Pinpoint the cell where the given text exists, returning its (x, y) midpoint coordinate. 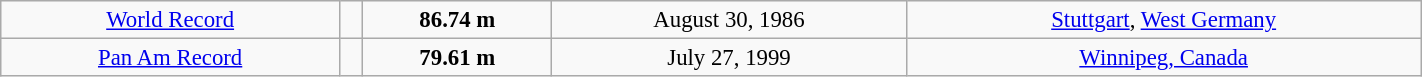
World Record (170, 20)
July 27, 1999 (729, 58)
Stuttgart, West Germany (1164, 20)
79.61 m (458, 58)
Winnipeg, Canada (1164, 58)
August 30, 1986 (729, 20)
Pan Am Record (170, 58)
86.74 m (458, 20)
